Find where the given text appears and provide that cell's center as (x, y) coordinate. 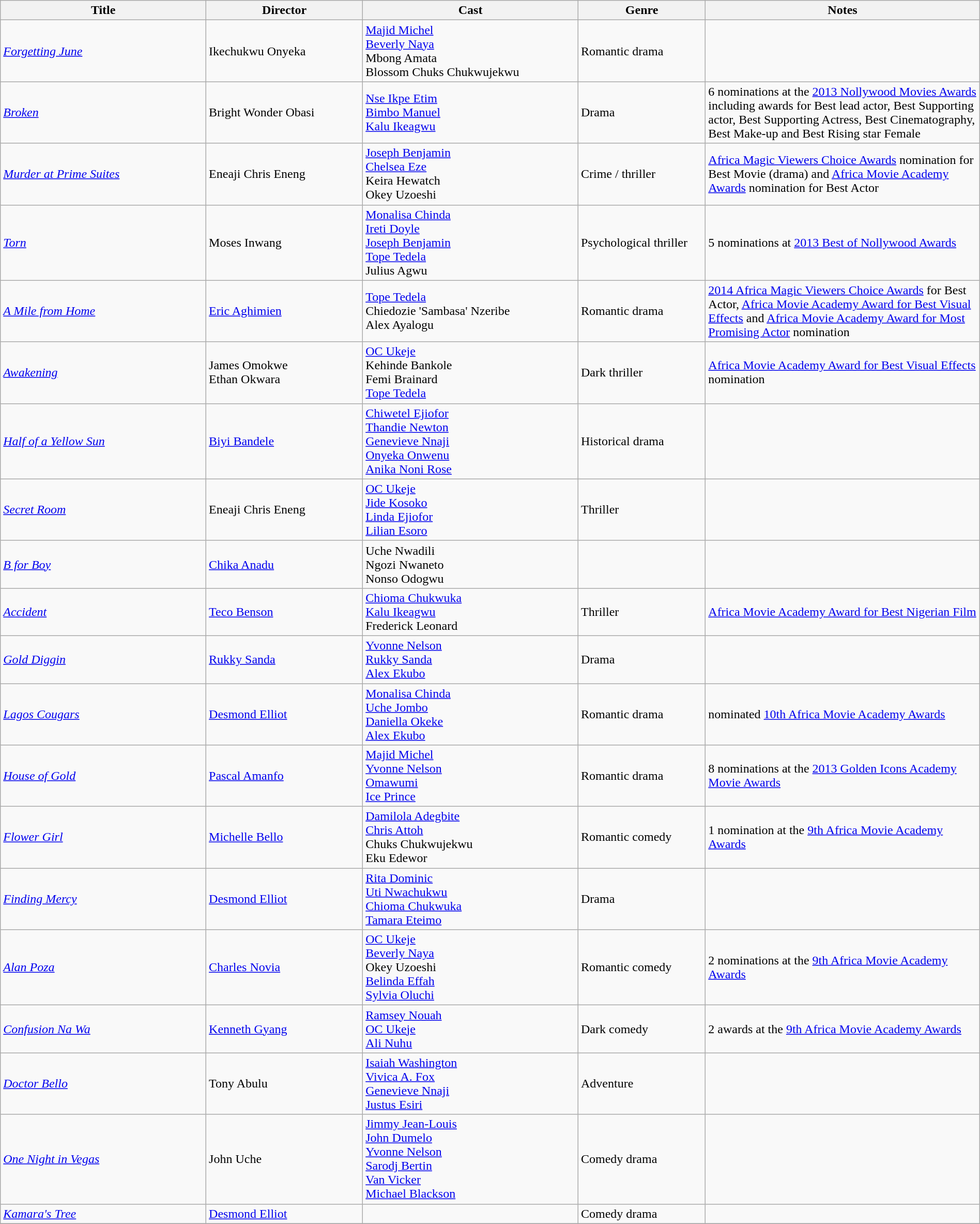
2 awards at the 9th Africa Movie Academy Awards (843, 1029)
5 nominations at 2013 Best of Nollywood Awards (843, 243)
Dark comedy (641, 1029)
Murder at Prime Suites (103, 174)
Teco Benson (284, 612)
Monalisa ChindaIreti DoyleJoseph Benjamin Tope TedelaJulius Agwu (470, 243)
Notes (843, 10)
House of Gold (103, 776)
Doctor Bello (103, 1084)
Crime / thriller (641, 174)
OC UkejeJide KosokoLinda Ejiofor Lilian Esoro (470, 510)
Alan Poza (103, 968)
Jimmy Jean-LouisJohn DumeloYvonne NelsonSarodj BertinVan VickerMichael Blackson (470, 1159)
Yvonne NelsonRukky SandaAlex Ekubo (470, 659)
Monalisa ChindaUche JomboDaniella OkekeAlex Ekubo (470, 715)
A Mile from Home (103, 311)
Gold Diggin (103, 659)
Half of a Yellow Sun (103, 441)
Forgetting June (103, 51)
Dark thriller (641, 372)
Damilola AdegbiteChris AttohChuks ChukwujekwuEku Edewor (470, 838)
Secret Room (103, 510)
Adventure (641, 1084)
Cast (470, 10)
Kenneth Gyang (284, 1029)
Isaiah WashingtonVivica A. FoxGenevieve NnajiJustus Esiri (470, 1084)
Uche NwadiliNgozi NwanetoNonso Odogwu (470, 564)
Chioma ChukwukaKalu IkeagwuFrederick Leonard (470, 612)
Rita DominicUti NwachukwuChioma ChukwukaTamara Eteimo (470, 899)
B for Boy (103, 564)
Michelle Bello (284, 838)
Africa Magic Viewers Choice Awards nomination for Best Movie (drama) and Africa Movie Academy Awards nomination for Best Actor (843, 174)
Psychological thriller (641, 243)
nominated 10th Africa Movie Academy Awards (843, 715)
Eric Aghimien (284, 311)
1 nomination at the 9th Africa Movie Academy Awards (843, 838)
Accident (103, 612)
Tony Abulu (284, 1084)
Chiwetel EjioforThandie NewtonGenevieve NnajiOnyeka Onwenu Anika Noni Rose (470, 441)
Majid MichelBeverly NayaMbong Amata Blossom Chuks Chukwujekwu (470, 51)
Biyi Bandele (284, 441)
Majid MichelYvonne NelsonOmawumiIce Prince (470, 776)
Rukky Sanda (284, 659)
Historical drama (641, 441)
Africa Movie Academy Award for Best Visual Effects nomination (843, 372)
Torn (103, 243)
John Uche (284, 1159)
2 nominations at the 9th Africa Movie Academy Awards (843, 968)
Genre (641, 10)
Chika Anadu (284, 564)
Bright Wonder Obasi (284, 113)
Awakening (103, 372)
One Night in Vegas (103, 1159)
OC UkejeBeverly NayaOkey UzoeshiBelinda EffahSylvia Oluchi (470, 968)
Joseph BenjaminChelsea EzeKeira Hewatch Okey Uzoeshi (470, 174)
Director (284, 10)
Ramsey NouahOC UkejeAli Nuhu (470, 1029)
James OmokweEthan Okwara (284, 372)
Broken (103, 113)
Finding Mercy (103, 899)
Lagos Cougars (103, 715)
Ikechukwu Onyeka (284, 51)
OC UkejeKehinde BankoleFemi BrainardTope Tedela (470, 372)
Kamara's Tree (103, 1214)
Pascal Amanfo (284, 776)
Title (103, 10)
Flower Girl (103, 838)
8 nominations at the 2013 Golden Icons Academy Movie Awards (843, 776)
Charles Novia (284, 968)
Nse Ikpe EtimBimbo ManuelKalu Ikeagwu (470, 113)
Tope TedelaChiedozie 'Sambasa' NzeribeAlex Ayalogu (470, 311)
Moses Inwang (284, 243)
Confusion Na Wa (103, 1029)
Africa Movie Academy Award for Best Nigerian Film (843, 612)
